Return (X, Y) of the center of cell containing provided text 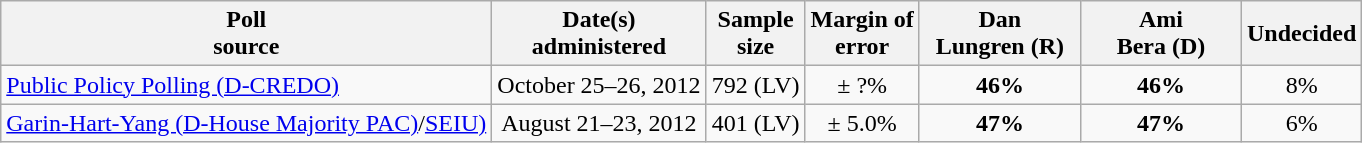
Pollsource (246, 34)
August 21–23, 2012 (599, 123)
AmiBera (D) (1160, 34)
Margin oferror (862, 34)
6% (1301, 123)
Garin-Hart-Yang (D-House Majority PAC)/SEIU) (246, 123)
± ?% (862, 85)
Undecided (1301, 34)
401 (LV) (756, 123)
± 5.0% (862, 123)
8% (1301, 85)
DanLungren (R) (1000, 34)
Public Policy Polling (D-CREDO) (246, 85)
792 (LV) (756, 85)
Samplesize (756, 34)
October 25–26, 2012 (599, 85)
Date(s)administered (599, 34)
